For the text-containing cell, return its midpoint in [x, y] coordinate format. 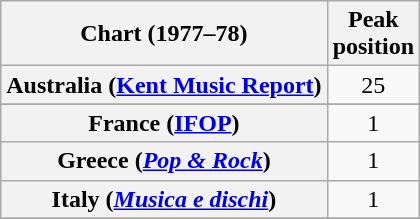
25 [373, 85]
Greece (Pop & Rock) [164, 161]
Peakposition [373, 34]
Chart (1977–78) [164, 34]
Australia (Kent Music Report) [164, 85]
Italy (Musica e dischi) [164, 199]
France (IFOP) [164, 123]
